Extract the [X, Y] coordinate from the center of the cell holding the provided text.  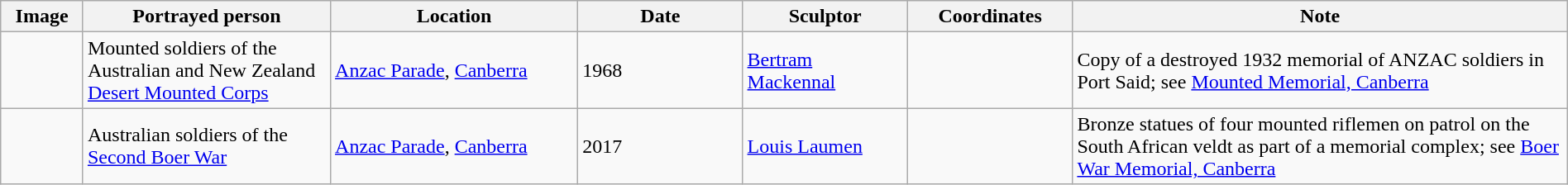
Copy of a destroyed 1932 memorial of ANZAC soldiers in Port Said; see Mounted Memorial, Canberra [1320, 70]
Australian soldiers of the Second Boer War [207, 146]
2017 [660, 146]
Location [455, 17]
Coordinates [989, 17]
Mounted soldiers of the Australian and New Zealand Desert Mounted Corps [207, 70]
Image [42, 17]
Bertram Mackennal [825, 70]
Bronze statues of four mounted riflemen on patrol on the South African veldt as part of a memorial complex; see Boer War Memorial, Canberra [1320, 146]
Louis Laumen [825, 146]
Portrayed person [207, 17]
Sculptor [825, 17]
Note [1320, 17]
Date [660, 17]
1968 [660, 70]
